From the cell containing the given text, extract its center point as (X, Y) coordinate. 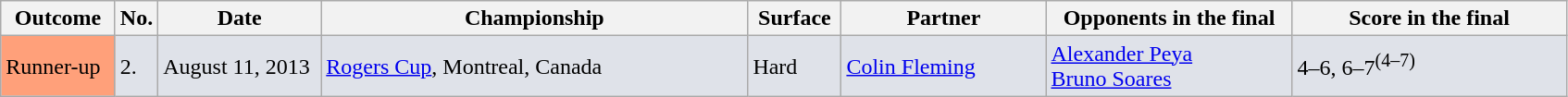
Score in the final (1429, 18)
2. (136, 67)
Colin Fleming (944, 67)
4–6, 6–7(4–7) (1429, 67)
Championship (535, 18)
Outcome (58, 18)
Date (240, 18)
Surface (794, 18)
Hard (794, 67)
No. (136, 18)
Runner-up (58, 67)
Opponents in the final (1169, 18)
Alexander Peya Bruno Soares (1169, 67)
August 11, 2013 (240, 67)
Rogers Cup, Montreal, Canada (535, 67)
Partner (944, 18)
